For the text-containing cell, return its midpoint in [X, Y] coordinate format. 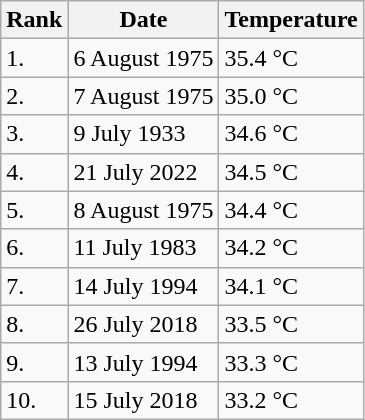
34.2 °C [291, 248]
Temperature [291, 20]
34.6 °C [291, 134]
Rank [34, 20]
7. [34, 286]
11 July 1983 [144, 248]
10. [34, 400]
6. [34, 248]
14 July 1994 [144, 286]
3. [34, 134]
2. [34, 96]
13 July 1994 [144, 362]
33.2 °C [291, 400]
34.5 °C [291, 172]
9. [34, 362]
6 August 1975 [144, 58]
9 July 1933 [144, 134]
34.1 °C [291, 286]
4. [34, 172]
Date [144, 20]
5. [34, 210]
7 August 1975 [144, 96]
35.0 °C [291, 96]
26 July 2018 [144, 324]
33.3 °C [291, 362]
8. [34, 324]
15 July 2018 [144, 400]
35.4 °C [291, 58]
21 July 2022 [144, 172]
34.4 °C [291, 210]
33.5 °C [291, 324]
1. [34, 58]
8 August 1975 [144, 210]
